From the cell containing the given text, extract its center point as (X, Y) coordinate. 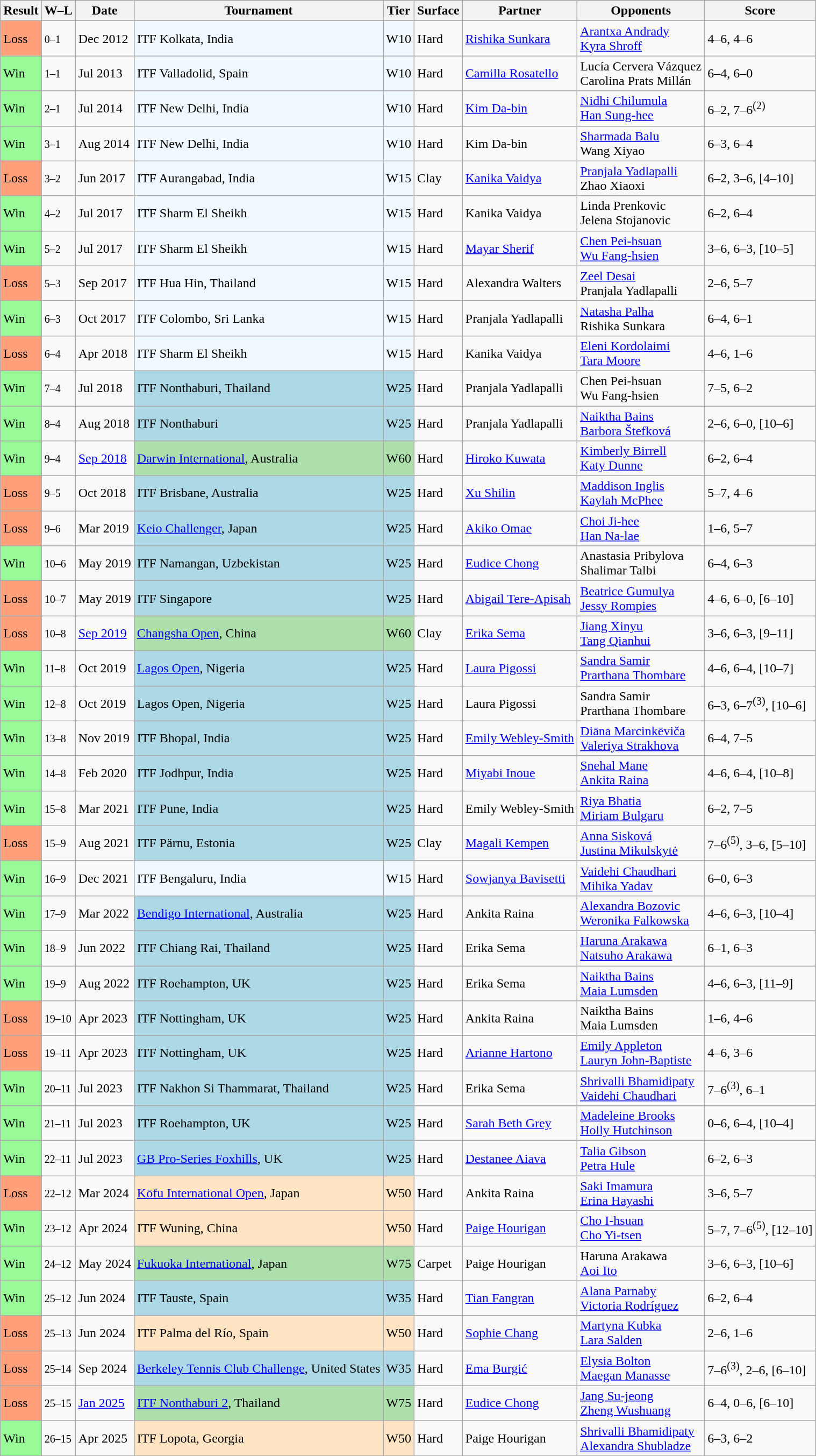
12–8 (58, 704)
ITF Lopota, Georgia (259, 1438)
Mar 2022 (104, 913)
4–6, 6–4, [10–7] (760, 668)
7–5, 6–2 (760, 388)
7–6(5), 3–6, [5–10] (760, 843)
16–9 (58, 878)
Kōfu International Open, Japan (259, 1193)
6–0, 6–3 (760, 878)
ITF Pärnu, Estonia (259, 843)
ITF Valladolid, Spain (259, 73)
26–15 (58, 1438)
Partner (519, 11)
Natasha Palha Rishika Sunkara (641, 318)
18–9 (58, 948)
Camilla Rosatello (519, 73)
ITF Aurangabad, India (259, 179)
ITF Hua Hin, Thailand (259, 283)
Shrivalli Bhamidipaty Vaidehi Chaudhari (641, 1089)
Tian Fangran (519, 1298)
3–6, 6–3, [10–5] (760, 248)
Darwin International, Australia (259, 458)
10–6 (58, 564)
Alana Parnaby Victoria Rodríguez (641, 1298)
11–8 (58, 668)
Sep 2018 (104, 458)
4–6, 4–6 (760, 39)
Miyabi Inoue (519, 773)
Talia Gibson Petra Hule (641, 1159)
Abigail Tere-Apisah (519, 598)
Destanee Aiava (519, 1159)
Ema Burgić (519, 1368)
Mar 2024 (104, 1193)
6–1, 6–3 (760, 948)
ITF Wuning, China (259, 1228)
2–6, 1–6 (760, 1333)
6–3, 6–7(3), [10–6] (760, 704)
4–2 (58, 213)
15–8 (58, 808)
13–8 (58, 738)
Apr 2025 (104, 1438)
Alexandra Bozovic Weronika Falkowska (641, 913)
6–4, 6–3 (760, 564)
Haruna Arakawa Aoi Ito (641, 1263)
6–4 (58, 353)
Sep 2024 (104, 1368)
6–3, 6–2 (760, 1438)
Martyna Kubka Lara Salden (641, 1333)
Carpet (439, 1263)
2–6, 6–0, [10–6] (760, 423)
Sep 2017 (104, 283)
Mar 2019 (104, 528)
6–4, 6–1 (760, 318)
3–6, 6–3, [9–11] (760, 634)
9–5 (58, 494)
Aug 2014 (104, 143)
4–6, 6–3, [10–4] (760, 913)
6–2, 7–6(2) (760, 109)
ITF Bengaluru, India (259, 878)
1–6, 5–7 (760, 528)
ITF Singapore (259, 598)
ITF Colombo, Sri Lanka (259, 318)
Sophie Chang (519, 1333)
Beatrice Gumulya Jessy Rompies (641, 598)
Rishika Sunkara (519, 39)
Jul 2018 (104, 388)
19–9 (58, 983)
W–L (58, 11)
4–6, 6–0, [6–10] (760, 598)
4–6, 6–4, [10–8] (760, 773)
Vaidehi Chaudhari Mihika Yadav (641, 878)
1–6, 4–6 (760, 1019)
22–12 (58, 1193)
Jiang Xinyu Tang Qianhui (641, 634)
8–4 (58, 423)
7–4 (58, 388)
6–2, 7–5 (760, 808)
9–6 (58, 528)
Surface (439, 11)
Choi Ji-hee Han Na-lae (641, 528)
Eleni Kordolaimi Tara Moore (641, 353)
Linda Prenkovic Jelena Stojanovic (641, 213)
Oct 2017 (104, 318)
10–8 (58, 634)
Magali Kempen (519, 843)
Snehal Mane Ankita Raina (641, 773)
Riya Bhatia Miriam Bulgaru (641, 808)
7–6(3), 2–6, [6–10] (760, 1368)
6–3, 6–4 (760, 143)
6–4, 7–5 (760, 738)
Sharmada Balu Wang Xiyao (641, 143)
Tier (399, 11)
Pranjala Yadlapalli Zhao Xiaoxi (641, 179)
19–10 (58, 1019)
ITF Nonthaburi, Thailand (259, 388)
ITF Nonthaburi (259, 423)
Changsha Open, China (259, 634)
Feb 2020 (104, 773)
Dec 2021 (104, 878)
Diāna Marcinkēviča Valeriya Strakhova (641, 738)
Haruna Arakawa Natsuho Arakawa (641, 948)
Bendigo International, Australia (259, 913)
Sep 2019 (104, 634)
Xu Shilin (519, 494)
Maddison Inglis Kaylah McPhee (641, 494)
Sowjanya Bavisetti (519, 878)
Opponents (641, 11)
21–11 (58, 1123)
Jang Su-jeong Zheng Wushuang (641, 1403)
ITF Kolkata, India (259, 39)
20–11 (58, 1089)
2–6, 5–7 (760, 283)
Nov 2019 (104, 738)
Madeleine Brooks Holly Hutchinson (641, 1123)
Jun 2022 (104, 948)
Score (760, 11)
0–6, 6–4, [10–4] (760, 1123)
ITF Bhopal, India (259, 738)
Dec 2012 (104, 39)
3–2 (58, 179)
3–1 (58, 143)
19–11 (58, 1053)
Date (104, 11)
ITF Namangan, Uzbekistan (259, 564)
1–1 (58, 73)
Berkeley Tennis Club Challenge, United States (259, 1368)
25–14 (58, 1368)
10–7 (58, 598)
Oct 2018 (104, 494)
Jul 2014 (104, 109)
22–11 (58, 1159)
4–6, 3–6 (760, 1053)
4–6, 1–6 (760, 353)
Apr 2024 (104, 1228)
25–15 (58, 1403)
24–12 (58, 1263)
6–4, 0–6, [6–10] (760, 1403)
Keio Challenger, Japan (259, 528)
5–3 (58, 283)
Kimberly Birrell Katy Dunne (641, 458)
Anastasia Pribylova Shalimar Talbi (641, 564)
Akiko Omae (519, 528)
Lucía Cervera Vázquez Carolina Prats Millán (641, 73)
5–2 (58, 248)
25–12 (58, 1298)
6–3 (58, 318)
Hiroko Kuwata (519, 458)
Elysia Bolton Maegan Manasse (641, 1368)
6–4, 6–0 (760, 73)
Fukuoka International, Japan (259, 1263)
9–4 (58, 458)
Tournament (259, 11)
Nidhi Chilumula Han Sung-hee (641, 109)
Jun 2017 (104, 179)
3–6, 6–3, [10–6] (760, 1263)
May 2024 (104, 1263)
Sarah Beth Grey (519, 1123)
6–2, 6–3 (760, 1159)
Mar 2021 (104, 808)
ITF Chiang Rai, Thailand (259, 948)
0–1 (58, 39)
Anna Sisková Justina Mikulskytė (641, 843)
15–9 (58, 843)
Cho I-hsuan Cho Yi-tsen (641, 1228)
23–12 (58, 1228)
ITF Jodhpur, India (259, 773)
Jan 2025 (104, 1403)
6–2, 3–6, [4–10] (760, 179)
5–7, 4–6 (760, 494)
Aug 2018 (104, 423)
Jul 2013 (104, 73)
ITF Pune, India (259, 808)
Zeel Desai Pranjala Yadlapalli (641, 283)
25–13 (58, 1333)
Aug 2021 (104, 843)
2–1 (58, 109)
Emily Appleton Lauryn John-Baptiste (641, 1053)
ITF Nakhon Si Thammarat, Thailand (259, 1089)
ITF Brisbane, Australia (259, 494)
GB Pro-Series Foxhills, UK (259, 1159)
Aug 2022 (104, 983)
Arantxa Andrady Kyra Shroff (641, 39)
Apr 2018 (104, 353)
Saki Imamura Erina Hayashi (641, 1193)
7–6(3), 6–1 (760, 1089)
Shrivalli Bhamidipaty Alexandra Shubladze (641, 1438)
17–9 (58, 913)
Alexandra Walters (519, 283)
14–8 (58, 773)
Naiktha Bains Barbora Štefková (641, 423)
Mayar Sherif (519, 248)
5–7, 7–6(5), [12–10] (760, 1228)
3–6, 5–7 (760, 1193)
ITF Tauste, Spain (259, 1298)
ITF Palma del Río, Spain (259, 1333)
ITF Nonthaburi 2, Thailand (259, 1403)
Arianne Hartono (519, 1053)
Result (21, 11)
4–6, 6–3, [11–9] (760, 983)
